Identify which cell holds the provided text, then report its [x, y] central coordinate. 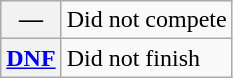
Did not compete [146, 20]
DNF [31, 58]
Did not finish [146, 58]
— [31, 20]
